Find where the given text appears and provide that cell's center as (x, y) coordinate. 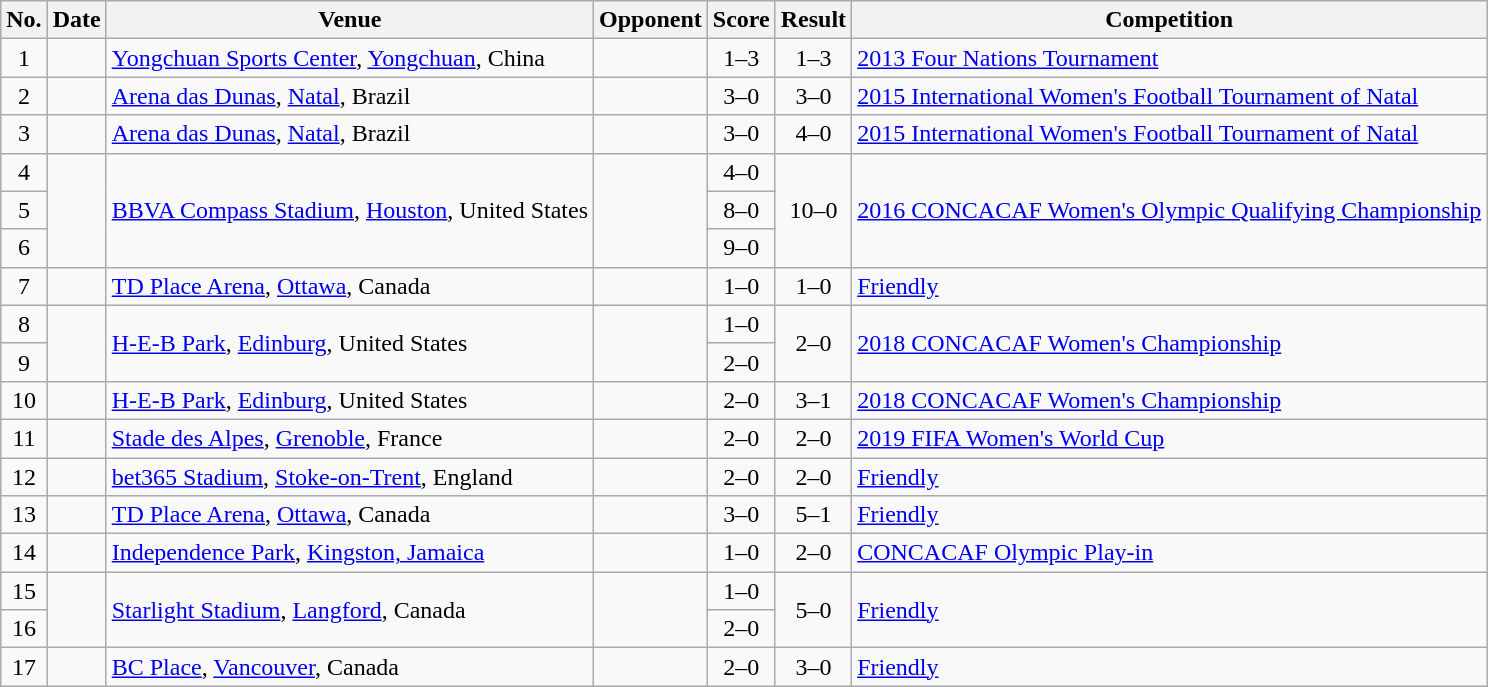
15 (24, 591)
6 (24, 248)
7 (24, 286)
BBVA Compass Stadium, Houston, United States (350, 210)
Yongchuan Sports Center, Yongchuan, China (350, 58)
11 (24, 438)
No. (24, 20)
Result (813, 20)
9–0 (741, 248)
Opponent (651, 20)
14 (24, 553)
5–0 (813, 610)
5 (24, 210)
3–1 (813, 400)
9 (24, 362)
2013 Four Nations Tournament (1170, 58)
4 (24, 172)
Score (741, 20)
Starlight Stadium, Langford, Canada (350, 610)
8 (24, 324)
Venue (350, 20)
3 (24, 134)
Independence Park, Kingston, Jamaica (350, 553)
10–0 (813, 210)
5–1 (813, 515)
Date (76, 20)
16 (24, 629)
10 (24, 400)
12 (24, 477)
Stade des Alpes, Grenoble, France (350, 438)
8–0 (741, 210)
BC Place, Vancouver, Canada (350, 667)
bet365 Stadium, Stoke-on-Trent, England (350, 477)
2019 FIFA Women's World Cup (1170, 438)
13 (24, 515)
2016 CONCACAF Women's Olympic Qualifying Championship (1170, 210)
CONCACAF Olympic Play-in (1170, 553)
2 (24, 96)
17 (24, 667)
1 (24, 58)
Competition (1170, 20)
